Provide the [X, Y] coordinate of the cell's center where the given text is located.  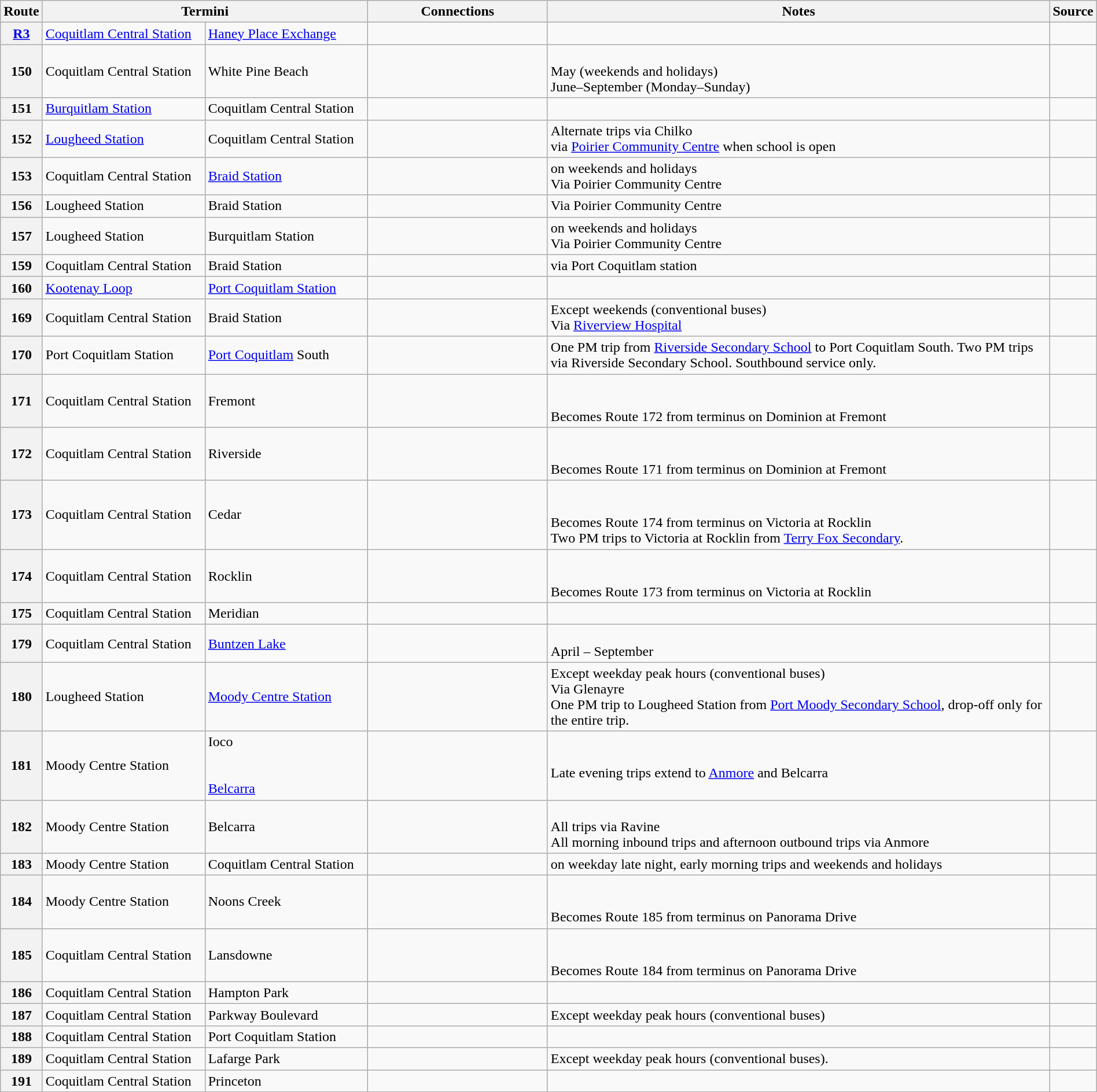
Meridian [286, 614]
Becomes Route 173 from terminus on Victoria at Rocklin [798, 576]
189 [21, 1058]
Alternate trips via Chilko via Poirier Community Centre when school is open [798, 139]
187 [21, 1014]
Late evening trips extend to Anmore and Belcarra [798, 766]
169 [21, 317]
152 [21, 139]
Cedar [286, 515]
150 [21, 71]
Except weekday peak hours (conventional buses) [798, 1014]
171 [21, 400]
Haney Place Exchange [286, 34]
170 [21, 355]
Notes [798, 12]
Buntzen Lake [286, 643]
175 [21, 614]
172 [21, 454]
Noons Creek [286, 902]
Becomes Route 174 from terminus on Victoria at Rocklin Two PM trips to Victoria at Rocklin from Terry Fox Secondary. [798, 515]
Lafarge Park [286, 1058]
May (weekends and holidays)June–September (Monday–Sunday) [798, 71]
via Port Coquitlam station [798, 265]
Source [1073, 12]
Parkway Boulevard [286, 1014]
180 [21, 696]
186 [21, 993]
153 [21, 176]
Princeton [286, 1081]
182 [21, 827]
184 [21, 902]
All trips via RavineAll morning inbound trips and afternoon outbound trips via Anmore [798, 827]
Connections [457, 12]
Route [21, 12]
April – September [798, 643]
on weekday late night, early morning trips and weekends and holidays [798, 864]
Fremont [286, 400]
Port Coquitlam South [286, 355]
One PM trip from Riverside Secondary School to Port Coquitlam South. Two PM trips via Riverside Secondary School. Southbound service only. [798, 355]
White Pine Beach [286, 71]
Riverside [286, 454]
179 [21, 643]
R3 [21, 34]
156 [21, 206]
Lansdowne [286, 955]
174 [21, 576]
Except weekday peak hours (conventional buses). [798, 1058]
181 [21, 766]
Via Poirier Community Centre [798, 206]
Rocklin [286, 576]
188 [21, 1036]
IocoBelcarra [286, 766]
Becomes Route 184 from terminus on Panorama Drive [798, 955]
157 [21, 236]
Becomes Route 172 from terminus on Dominion at Fremont [798, 400]
185 [21, 955]
Hampton Park [286, 993]
151 [21, 109]
Except weekends (conventional buses)Via Riverview Hospital [798, 317]
Kootenay Loop [124, 287]
160 [21, 287]
Becomes Route 171 from terminus on Dominion at Fremont [798, 454]
191 [21, 1081]
Becomes Route 185 from terminus on Panorama Drive [798, 902]
Belcarra [286, 827]
183 [21, 864]
173 [21, 515]
159 [21, 265]
Termini [205, 12]
